Output the (x, y) coordinate of the center of the cell containing the given text.  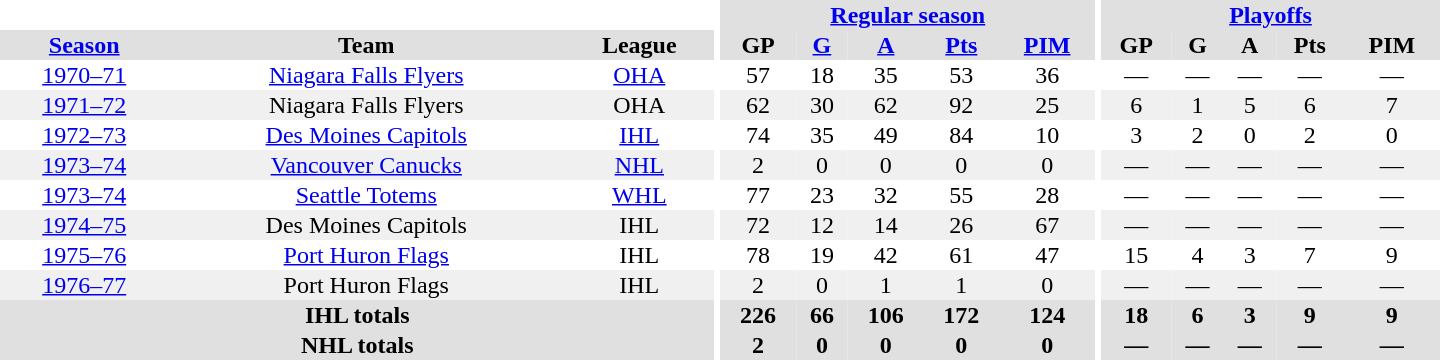
Team (366, 45)
55 (962, 195)
61 (962, 255)
Playoffs (1270, 15)
Seattle Totems (366, 195)
1970–71 (84, 75)
84 (962, 135)
25 (1047, 105)
1975–76 (84, 255)
10 (1047, 135)
1972–73 (84, 135)
1971–72 (84, 105)
League (639, 45)
47 (1047, 255)
1976–77 (84, 285)
1974–75 (84, 225)
172 (962, 315)
66 (822, 315)
15 (1136, 255)
23 (822, 195)
NHL totals (357, 345)
49 (886, 135)
36 (1047, 75)
28 (1047, 195)
74 (758, 135)
78 (758, 255)
42 (886, 255)
Regular season (908, 15)
53 (962, 75)
26 (962, 225)
30 (822, 105)
92 (962, 105)
Vancouver Canucks (366, 165)
67 (1047, 225)
77 (758, 195)
124 (1047, 315)
226 (758, 315)
WHL (639, 195)
IHL totals (357, 315)
32 (886, 195)
57 (758, 75)
106 (886, 315)
Season (84, 45)
19 (822, 255)
5 (1250, 105)
4 (1197, 255)
12 (822, 225)
72 (758, 225)
14 (886, 225)
NHL (639, 165)
